Capture the cell that displays the provided text and extract its (X, Y) central coordinate. 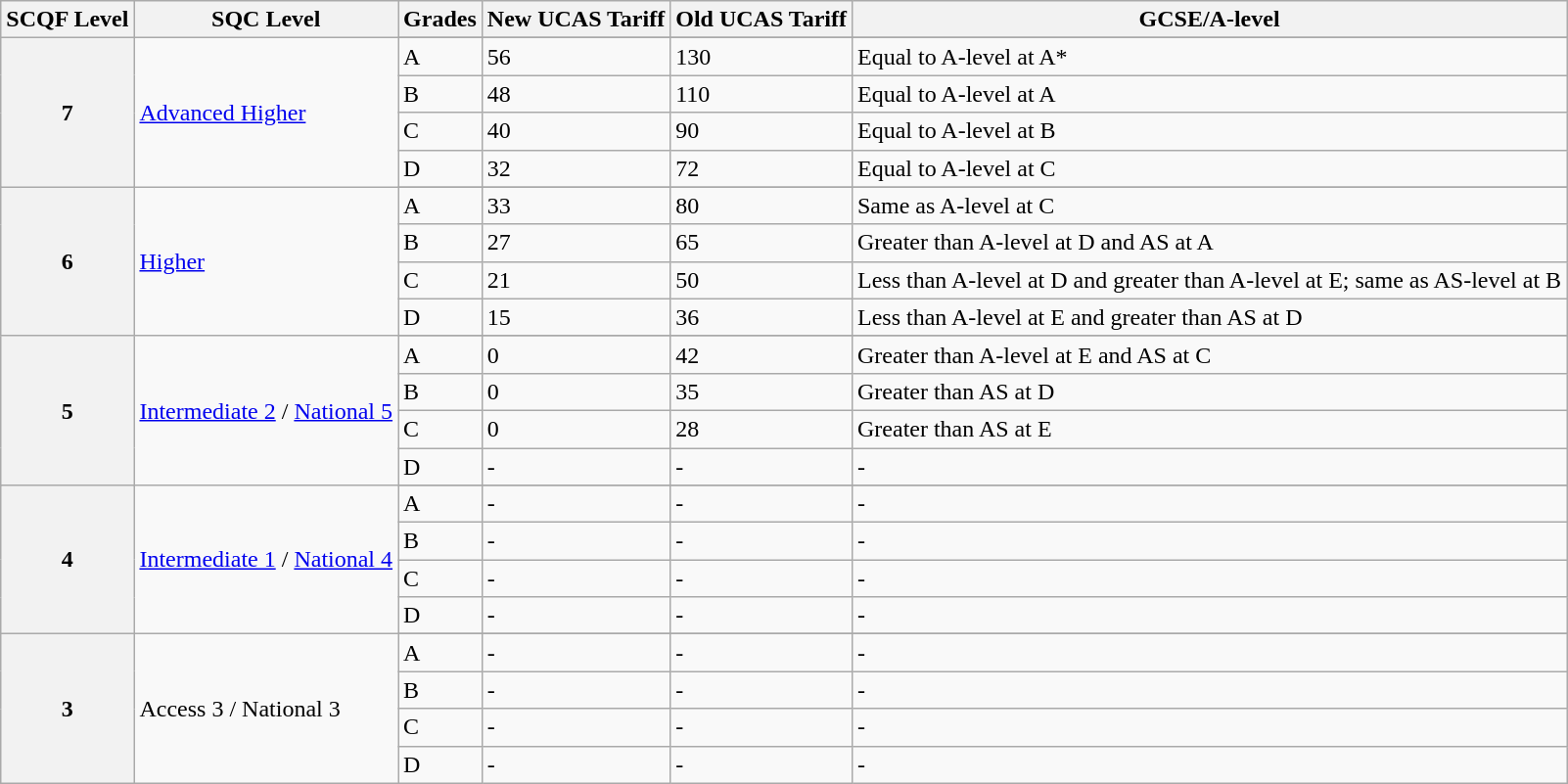
40 (576, 131)
Equal to A-level at B (1209, 131)
5 (68, 410)
Less than A-level at D and greater than A-level at E; same as AS-level at B (1209, 280)
110 (761, 94)
72 (761, 168)
27 (576, 243)
3 (68, 709)
50 (761, 280)
Equal to A-level at C (1209, 168)
33 (576, 206)
80 (761, 206)
130 (761, 57)
Greater than AS at E (1209, 429)
Less than A-level at E and greater than AS at D (1209, 317)
42 (761, 354)
32 (576, 168)
35 (761, 392)
21 (576, 280)
28 (761, 429)
Intermediate 2 / National 5 (266, 410)
Higher (266, 261)
6 (68, 261)
36 (761, 317)
Intermediate 1 / National 4 (266, 560)
15 (576, 317)
7 (68, 113)
SCQF Level (68, 20)
Old UCAS Tariff (761, 20)
Greater than A-level at E and AS at C (1209, 354)
Equal to A-level at A (1209, 94)
4 (68, 560)
GCSE/A-level (1209, 20)
Greater than A-level at D and AS at A (1209, 243)
65 (761, 243)
48 (576, 94)
Access 3 / National 3 (266, 709)
90 (761, 131)
Same as A-level at C (1209, 206)
56 (576, 57)
Equal to A-level at A* (1209, 57)
Advanced Higher (266, 113)
New UCAS Tariff (576, 20)
SQC Level (266, 20)
Greater than AS at D (1209, 392)
Grades (440, 20)
